Return (X, Y) of the center of cell containing provided text 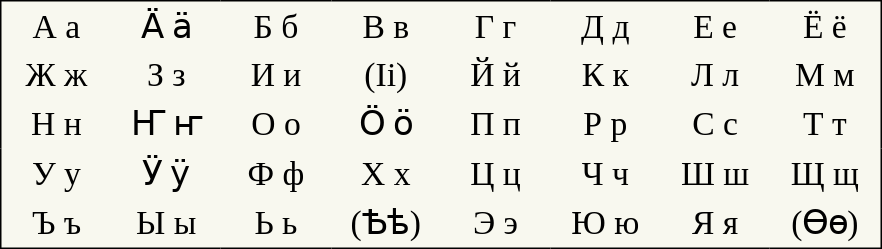
Ю ю (605, 223)
Ж ж (56, 75)
З з (166, 75)
Ӧ ӧ (386, 124)
(Ѣѣ) (386, 223)
Я я (715, 223)
Ӱ ӱ (166, 173)
Ъ ъ (56, 223)
(Ѳѳ) (826, 223)
Д д (605, 26)
Ш ш (715, 173)
О о (276, 124)
Ҥ ҥ (166, 124)
Ь ь (276, 223)
Й й (496, 75)
П п (496, 124)
А а (56, 26)
Ч ч (605, 173)
Х х (386, 173)
Ф ф (276, 173)
Б б (276, 26)
Ё ё (826, 26)
Н н (56, 124)
Ц ц (496, 173)
Г г (496, 26)
У у (56, 173)
(Іі) (386, 75)
Т т (826, 124)
Е е (715, 26)
С с (715, 124)
Р р (605, 124)
Щ щ (826, 173)
В в (386, 26)
Ӓ ӓ (166, 26)
Ы ы (166, 223)
М м (826, 75)
Л л (715, 75)
И и (276, 75)
Э э (496, 223)
К к (605, 75)
